Detect which cell encompasses the target text, then output its (x, y) center coordinate. 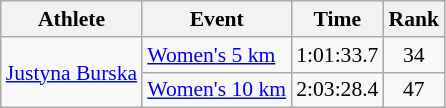
2:03:28.4 (337, 90)
Women's 10 km (216, 90)
Women's 5 km (216, 55)
Justyna Burska (72, 72)
Rank (414, 19)
Event (216, 19)
Athlete (72, 19)
34 (414, 55)
47 (414, 90)
Time (337, 19)
1:01:33.7 (337, 55)
